From the cell containing the given text, extract its center point as (x, y) coordinate. 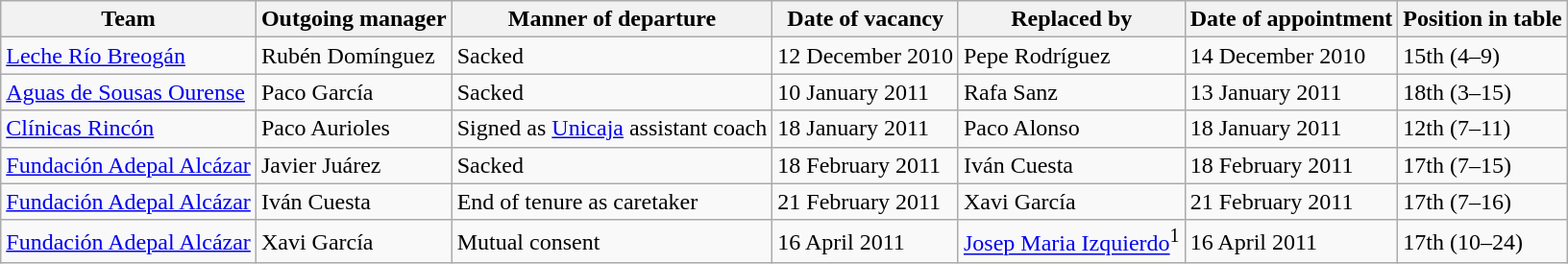
Leche Río Breogán (129, 56)
Rafa Sanz (1071, 92)
12th (7–11) (1482, 129)
12 December 2010 (866, 56)
Josep Maria Izquierdo1 (1071, 242)
Date of appointment (1291, 19)
17th (7–15) (1482, 165)
Position in table (1482, 19)
End of tenure as caretaker (612, 202)
17th (10–24) (1482, 242)
Paco Alonso (1071, 129)
14 December 2010 (1291, 56)
18th (3–15) (1482, 92)
Clínicas Rincón (129, 129)
Aguas de Sousas Ourense (129, 92)
Date of vacancy (866, 19)
Manner of departure (612, 19)
Paco García (354, 92)
Team (129, 19)
17th (7–16) (1482, 202)
Pepe Rodríguez (1071, 56)
Javier Juárez (354, 165)
Outgoing manager (354, 19)
Paco Aurioles (354, 129)
Rubén Domínguez (354, 56)
10 January 2011 (866, 92)
Mutual consent (612, 242)
13 January 2011 (1291, 92)
15th (4–9) (1482, 56)
Replaced by (1071, 19)
Signed as Unicaja assistant coach (612, 129)
